For the text-containing cell, return its midpoint in [X, Y] coordinate format. 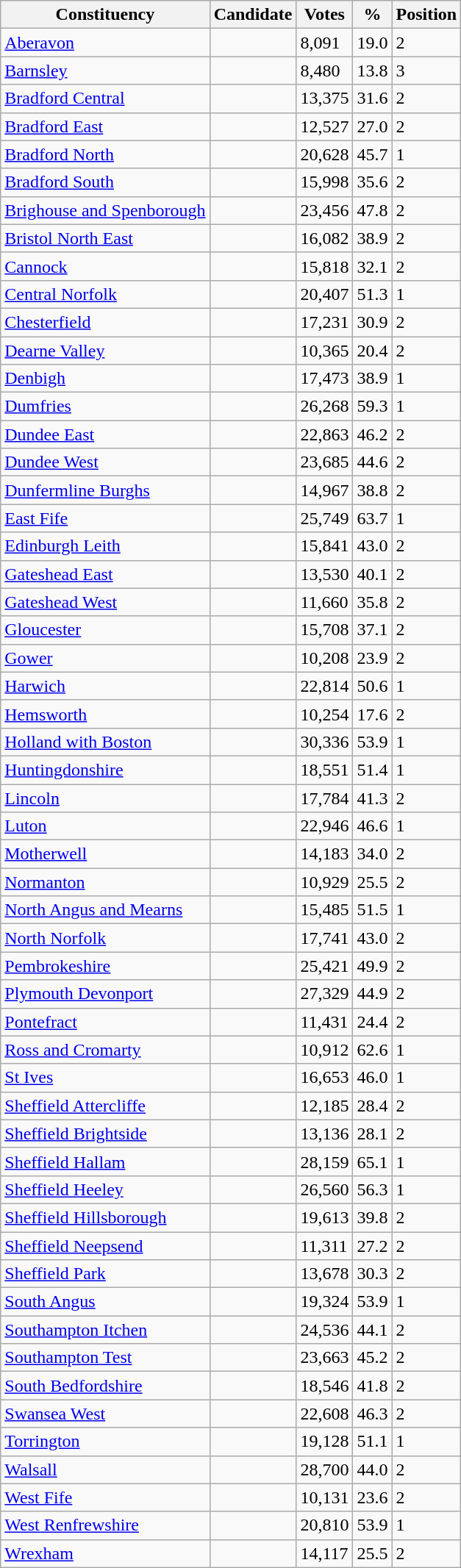
22,608 [325, 1414]
Gateshead East [105, 574]
Gateshead West [105, 602]
Position [426, 15]
Luton [105, 826]
27.2 [372, 1246]
44.6 [372, 462]
Ross and Cromarty [105, 1050]
10,929 [325, 882]
23,456 [325, 210]
17,784 [325, 798]
15,841 [325, 546]
Sheffield Hillsborough [105, 1217]
Sheffield Heeley [105, 1189]
25,749 [325, 518]
10,208 [325, 658]
Bradford East [105, 126]
19.0 [372, 43]
Dundee East [105, 434]
Sheffield Neepsend [105, 1246]
13,678 [325, 1274]
44.9 [372, 994]
46.6 [372, 826]
10,365 [325, 351]
16,653 [325, 1078]
Votes [325, 15]
Sheffield Hallam [105, 1161]
8,091 [325, 43]
Southampton Itchen [105, 1330]
45.2 [372, 1358]
65.1 [372, 1161]
17,473 [325, 379]
23,663 [325, 1358]
34.0 [372, 854]
Wrexham [105, 1553]
41.8 [372, 1386]
Swansea West [105, 1414]
Dundee West [105, 462]
Central Norfolk [105, 294]
47.8 [372, 210]
Plymouth Devonport [105, 994]
17.6 [372, 714]
% [372, 15]
30.9 [372, 322]
14,183 [325, 854]
Denbigh [105, 379]
East Fife [105, 518]
Torrington [105, 1442]
14,117 [325, 1553]
23.6 [372, 1497]
Barnsley [105, 71]
63.7 [372, 518]
Normanton [105, 882]
13,530 [325, 574]
39.8 [372, 1217]
South Angus [105, 1302]
Holland with Boston [105, 742]
Lincoln [105, 798]
10,912 [325, 1050]
10,131 [325, 1497]
Cannock [105, 266]
15,818 [325, 266]
Candidate [253, 15]
13.8 [372, 71]
Sheffield Park [105, 1274]
28,700 [325, 1469]
8,480 [325, 71]
30.3 [372, 1274]
13,375 [325, 99]
50.6 [372, 686]
15,485 [325, 910]
12,527 [325, 126]
West Renfrewshire [105, 1525]
51.3 [372, 294]
Motherwell [105, 854]
18,546 [325, 1386]
22,946 [325, 826]
40.1 [372, 574]
44.0 [372, 1469]
Southampton Test [105, 1358]
Pontefract [105, 1022]
44.1 [372, 1330]
46.0 [372, 1078]
56.3 [372, 1189]
10,254 [325, 714]
12,185 [325, 1106]
Constituency [105, 15]
35.6 [372, 182]
51.4 [372, 770]
15,998 [325, 182]
41.3 [372, 798]
19,613 [325, 1217]
Dearne Valley [105, 351]
Walsall [105, 1469]
15,708 [325, 630]
Dunfermline Burghs [105, 490]
20,407 [325, 294]
19,128 [325, 1442]
Bradford South [105, 182]
23,685 [325, 462]
Brighouse and Spenborough [105, 210]
Gloucester [105, 630]
West Fife [105, 1497]
45.7 [372, 154]
South Bedfordshire [105, 1386]
Sheffield Attercliffe [105, 1106]
Harwich [105, 686]
46.2 [372, 434]
32.1 [372, 266]
30,336 [325, 742]
27.0 [372, 126]
17,231 [325, 322]
62.6 [372, 1050]
14,967 [325, 490]
Gower [105, 658]
23.9 [372, 658]
Huntingdonshire [105, 770]
11,311 [325, 1246]
20,628 [325, 154]
20.4 [372, 351]
28.4 [372, 1106]
Bristol North East [105, 238]
20,810 [325, 1525]
11,431 [325, 1022]
Pembrokeshire [105, 966]
51.5 [372, 910]
38.8 [372, 490]
13,136 [325, 1134]
18,551 [325, 770]
Dumfries [105, 407]
24,536 [325, 1330]
Hemsworth [105, 714]
3 [426, 71]
25,421 [325, 966]
North Angus and Mearns [105, 910]
37.1 [372, 630]
17,741 [325, 938]
46.3 [372, 1414]
Sheffield Brightside [105, 1134]
22,814 [325, 686]
North Norfolk [105, 938]
Aberavon [105, 43]
Chesterfield [105, 322]
27,329 [325, 994]
Bradford Central [105, 99]
26,560 [325, 1189]
35.8 [372, 602]
22,863 [325, 434]
51.1 [372, 1442]
Bradford North [105, 154]
St Ives [105, 1078]
11,660 [325, 602]
Edinburgh Leith [105, 546]
26,268 [325, 407]
31.6 [372, 99]
28.1 [372, 1134]
28,159 [325, 1161]
24.4 [372, 1022]
59.3 [372, 407]
49.9 [372, 966]
16,082 [325, 238]
19,324 [325, 1302]
